Capture the cell that displays the provided text and extract its [X, Y] central coordinate. 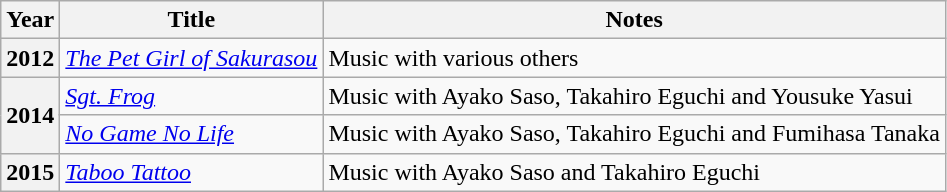
Title [192, 20]
Sgt. Frog [192, 96]
Music with Ayako Saso, Takahiro Eguchi and Fumihasa Tanaka [634, 134]
The Pet Girl of Sakurasou [192, 58]
Year [30, 20]
2012 [30, 58]
2014 [30, 115]
No Game No Life [192, 134]
Notes [634, 20]
2015 [30, 172]
Taboo Tattoo [192, 172]
Music with Ayako Saso and Takahiro Eguchi [634, 172]
Music with various others [634, 58]
Music with Ayako Saso, Takahiro Eguchi and Yousuke Yasui [634, 96]
